Identify which cell holds the provided text, then report its [x, y] central coordinate. 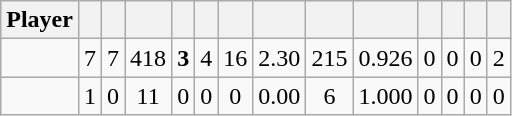
1.000 [386, 96]
2 [498, 58]
2.30 [280, 58]
Player [40, 20]
418 [148, 58]
6 [330, 96]
215 [330, 58]
1 [90, 96]
4 [206, 58]
3 [184, 58]
11 [148, 96]
0.00 [280, 96]
16 [236, 58]
0.926 [386, 58]
